Search for the cell housing the specified text and yield its [x, y] center coordinate. 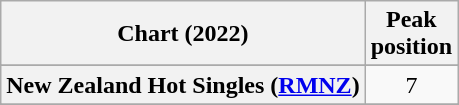
Chart (2022) [183, 34]
Peakposition [411, 34]
New Zealand Hot Singles (RMNZ) [183, 85]
7 [411, 85]
